Detect which cell encompasses the target text, then output its (x, y) center coordinate. 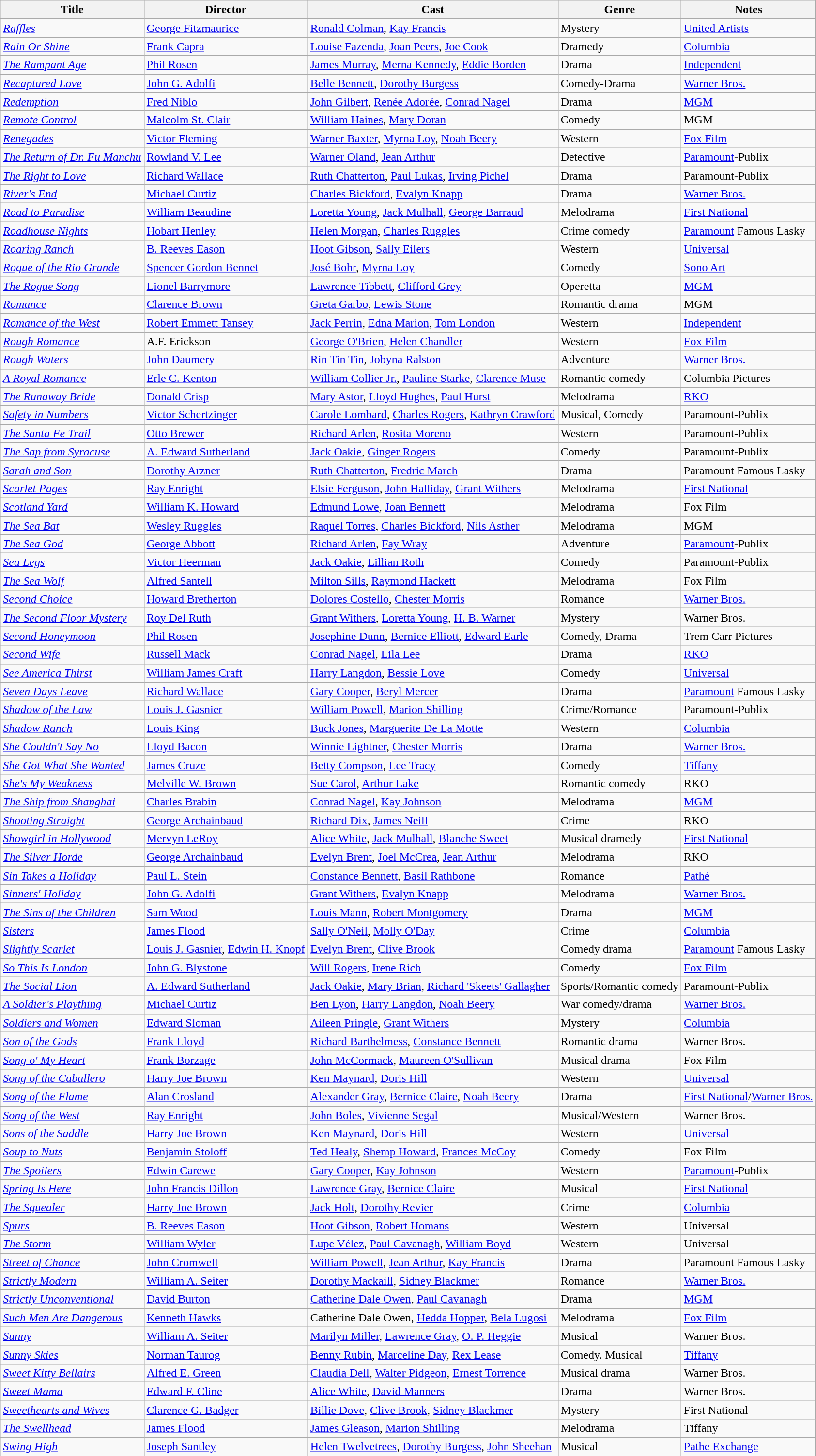
The Right to Love (72, 175)
Comedy, Drama (619, 636)
Grant Withers, Evalyn Knapp (433, 894)
Winnie Lightner, Chester Morris (433, 746)
The Return of Dr. Fu Manchu (72, 157)
Shadow of the Law (72, 710)
Malcolm St. Clair (226, 120)
William Beaudine (226, 212)
Lawrence Tibbett, Clifford Grey (433, 286)
War comedy/drama (619, 1004)
Pathé (749, 876)
The Squealer (72, 1207)
Raffles (72, 28)
James Gleason, Marion Shilling (433, 1428)
William Powell, Jean Arthur, Kay Francis (433, 1262)
Clarence G. Badger (226, 1410)
Romance of the West (72, 323)
Song of the West (72, 1115)
Sweet Kitty Bellairs (72, 1373)
Wesley Ruggles (226, 525)
Second Wife (72, 654)
Sinners' Holiday (72, 894)
Renegades (72, 138)
Rough Romance (72, 341)
Spurs (72, 1226)
Seven Days Leave (72, 691)
Musical/Western (619, 1115)
Rough Waters (72, 360)
The Sap from Syracuse (72, 452)
Gary Cooper, Kay Johnson (433, 1170)
Donald Crisp (226, 396)
Edward F. Cline (226, 1391)
Comedy. Musical (619, 1354)
She's My Weakness (72, 783)
Showgirl in Hollywood (72, 839)
Marilyn Miller, Lawrence Gray, O. P. Heggie (433, 1336)
Norman Taurog (226, 1354)
José Bohr, Myrna Loy (433, 268)
The Spoilers (72, 1170)
Ruth Chatterton, Paul Lukas, Irving Pichel (433, 175)
Betty Compson, Lee Tracy (433, 765)
The Sea God (72, 544)
The Rogue Song (72, 286)
A Royal Romance (72, 378)
Constance Bennett, Basil Rathbone (433, 876)
Genre (619, 10)
John McCormack, Maureen O'Sullivan (433, 1060)
Fred Niblo (226, 102)
John G. Blystone (226, 968)
Jack Oakie, Ginger Rogers (433, 452)
Son of the Gods (72, 1041)
Victor Schertzinger (226, 415)
Soup to Nuts (72, 1152)
David Burton (226, 1299)
Redemption (72, 102)
Columbia Pictures (749, 378)
Second Honeymoon (72, 636)
Warner Oland, Jean Arthur (433, 157)
Louis King (226, 728)
Roaring Ranch (72, 249)
Swing High (72, 1447)
William James Craft (226, 673)
Richard Arlen, Fay Wray (433, 544)
Dramedy (619, 46)
Claudia Dell, Walter Pidgeon, Ernest Torrence (433, 1373)
Joseph Santley (226, 1447)
She Got What She Wanted (72, 765)
Lupe Vélez, Paul Cavanagh, William Boyd (433, 1244)
Milton Sills, Raymond Hackett (433, 581)
Alice White, David Manners (433, 1391)
Josephine Dunn, Bernice Elliott, Edward Earle (433, 636)
Recaptured Love (72, 83)
Richard Dix, James Neill (433, 820)
Sunny Skies (72, 1354)
Otto Brewer (226, 433)
Sweet Mama (72, 1391)
Notes (749, 10)
Safety in Numbers (72, 415)
Ronald Colman, Kay Francis (433, 28)
Alexander Gray, Bernice Claire, Noah Beery (433, 1096)
Charles Bickford, Evalyn Knapp (433, 194)
Melville W. Brown (226, 783)
Alfred E. Green (226, 1373)
Louis J. Gasnier (226, 710)
Kenneth Hawks (226, 1318)
Louis J. Gasnier, Edwin H. Knopf (226, 949)
Operetta (619, 286)
Spencer Gordon Bennet (226, 268)
Hoot Gibson, Sally Eilers (433, 249)
Aileen Pringle, Grant Withers (433, 1023)
Shadow Ranch (72, 728)
Howard Bretherton (226, 599)
Crime/Romance (619, 710)
Russell Mack (226, 654)
Victor Fleming (226, 138)
Mary Astor, Lloyd Hughes, Paul Hurst (433, 396)
Will Rogers, Irene Rich (433, 968)
William Haines, Mary Doran (433, 120)
Scarlet Pages (72, 488)
Jack Perrin, Edna Marion, Tom London (433, 323)
Frank Lloyd (226, 1041)
Remote Control (72, 120)
Musical, Comedy (619, 415)
Conrad Nagel, Kay Johnson (433, 802)
Louise Fazenda, Joan Peers, Joe Cook (433, 46)
Erle C. Kenton (226, 378)
Rowland V. Lee (226, 157)
Such Men Are Dangerous (72, 1318)
Carole Lombard, Charles Rogers, Kathryn Crawford (433, 415)
The Santa Fe Trail (72, 433)
Alfred Santell (226, 581)
Sports/Romantic comedy (619, 986)
The Sea Bat (72, 525)
Robert Emmett Tansey (226, 323)
The Runaway Bride (72, 396)
Hoot Gibson, Robert Homans (433, 1226)
Lawrence Gray, Bernice Claire (433, 1189)
The Sins of the Children (72, 912)
Road to Paradise (72, 212)
Richard Arlen, Rosita Moreno (433, 433)
Director (226, 10)
Catherine Dale Owen, Hedda Hopper, Bela Lugosi (433, 1318)
Sweethearts and Wives (72, 1410)
Title (72, 10)
Edwin Carewe (226, 1170)
Musical dramedy (619, 839)
Cast (433, 10)
Loretta Young, Jack Mulhall, George Barraud (433, 212)
Rain Or Shine (72, 46)
Benny Rubin, Marceline Day, Rex Lease (433, 1354)
Helen Twelvetrees, Dorothy Burgess, John Sheehan (433, 1447)
James Cruze (226, 765)
The Storm (72, 1244)
Strictly Modern (72, 1281)
Billie Dove, Clive Brook, Sidney Blackmer (433, 1410)
George Fitzmaurice (226, 28)
United Artists (749, 28)
William K. Howard (226, 507)
Edmund Lowe, Joan Bennett (433, 507)
She Couldn't Say No (72, 746)
Mervyn LeRoy (226, 839)
John Boles, Vivienne Segal (433, 1115)
Detective (619, 157)
Evelyn Brent, Joel McCrea, Jean Arthur (433, 857)
Sea Legs (72, 562)
Sally O'Neil, Molly O'Day (433, 931)
Rin Tin Tin, Jobyna Ralston (433, 360)
Edward Sloman (226, 1023)
Clarence Brown (226, 304)
Trem Carr Pictures (749, 636)
The Swellhead (72, 1428)
The Rampant Age (72, 65)
William Powell, Marion Shilling (433, 710)
Benjamin Stoloff (226, 1152)
Pathe Exchange (749, 1447)
Buck Jones, Marguerite De La Motte (433, 728)
John Cromwell (226, 1262)
Charles Brabin (226, 802)
Ruth Chatterton, Fredric March (433, 470)
George O'Brien, Helen Chandler (433, 341)
Louis Mann, Robert Montgomery (433, 912)
The Silver Horde (72, 857)
Dorothy Arzner (226, 470)
Frank Capra (226, 46)
Lloyd Bacon (226, 746)
The Ship from Shanghai (72, 802)
See America Thirst (72, 673)
Belle Bennett, Dorothy Burgess (433, 83)
Sue Carol, Arthur Lake (433, 783)
Sin Takes a Holiday (72, 876)
Song of the Caballero (72, 1078)
Comedy drama (619, 949)
Spring Is Here (72, 1189)
Conrad Nagel, Lila Lee (433, 654)
Roadhouse Nights (72, 231)
Dolores Costello, Chester Morris (433, 599)
Sarah and Son (72, 470)
Evelyn Brent, Clive Brook (433, 949)
Ben Lyon, Harry Langdon, Noah Beery (433, 1004)
Jack Holt, Dorothy Revier (433, 1207)
Rogue of the Rio Grande (72, 268)
Helen Morgan, Charles Ruggles (433, 231)
George Abbott (226, 544)
The Social Lion (72, 986)
A Soldier's Plaything (72, 1004)
Street of Chance (72, 1262)
John Gilbert, Renée Adorée, Conrad Nagel (433, 102)
Song of the Flame (72, 1096)
Comedy-Drama (619, 83)
Hobart Henley (226, 231)
William Wyler (226, 1244)
Elsie Ferguson, John Halliday, Grant Withers (433, 488)
The Sea Wolf (72, 581)
Ted Healy, Shemp Howard, Frances McCoy (433, 1152)
Sunny (72, 1336)
Gary Cooper, Beryl Mercer (433, 691)
A.F. Erickson (226, 341)
Victor Heerman (226, 562)
Second Choice (72, 599)
Sons of the Saddle (72, 1134)
Sisters (72, 931)
First National/Warner Bros. (749, 1096)
Catherine Dale Owen, Paul Cavanagh (433, 1299)
River's End (72, 194)
John Francis Dillon (226, 1189)
Song o' My Heart (72, 1060)
Greta Garbo, Lewis Stone (433, 304)
Sono Art (749, 268)
Shooting Straight (72, 820)
Frank Borzage (226, 1060)
Jack Oakie, Mary Brian, Richard 'Skeets' Gallagher (433, 986)
William Collier Jr., Pauline Starke, Clarence Muse (433, 378)
Crime comedy (619, 231)
Strictly Unconventional (72, 1299)
Lionel Barrymore (226, 286)
John Daumery (226, 360)
Dorothy Mackaill, Sidney Blackmer (433, 1281)
Sam Wood (226, 912)
James Murray, Merna Kennedy, Eddie Borden (433, 65)
Slightly Scarlet (72, 949)
Paul L. Stein (226, 876)
Grant Withers, Loretta Young, H. B. Warner (433, 618)
So This Is London (72, 968)
Warner Baxter, Myrna Loy, Noah Beery (433, 138)
Raquel Torres, Charles Bickford, Nils Asther (433, 525)
Jack Oakie, Lillian Roth (433, 562)
Roy Del Ruth (226, 618)
Alan Crosland (226, 1096)
Soldiers and Women (72, 1023)
Harry Langdon, Bessie Love (433, 673)
The Second Floor Mystery (72, 618)
Richard Barthelmess, Constance Bennett (433, 1041)
Alice White, Jack Mulhall, Blanche Sweet (433, 839)
Scotland Yard (72, 507)
